Capture the cell that displays the provided text and extract its (x, y) central coordinate. 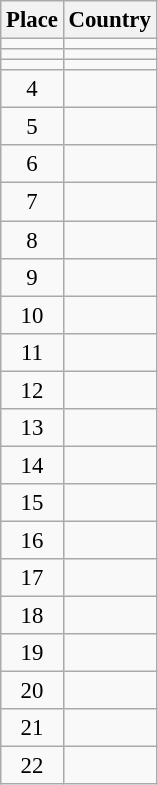
11 (32, 352)
6 (32, 165)
22 (32, 766)
19 (32, 653)
17 (32, 578)
7 (32, 202)
16 (32, 540)
13 (32, 428)
8 (32, 240)
21 (32, 728)
4 (32, 89)
15 (32, 503)
14 (32, 465)
18 (32, 616)
20 (32, 691)
9 (32, 277)
5 (32, 127)
12 (32, 390)
10 (32, 315)
Country (110, 20)
Place (32, 20)
